Identify which cell holds the provided text, then report its (x, y) central coordinate. 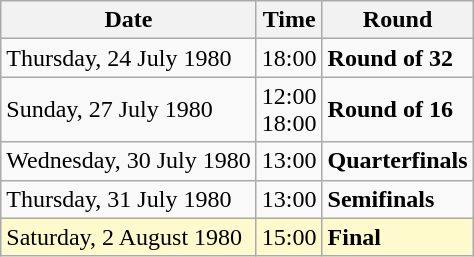
Round of 16 (398, 110)
12:0018:00 (289, 110)
Thursday, 24 July 1980 (129, 58)
Final (398, 237)
15:00 (289, 237)
Semifinals (398, 199)
Saturday, 2 August 1980 (129, 237)
Sunday, 27 July 1980 (129, 110)
Wednesday, 30 July 1980 (129, 161)
Round of 32 (398, 58)
18:00 (289, 58)
Thursday, 31 July 1980 (129, 199)
Time (289, 20)
Quarterfinals (398, 161)
Date (129, 20)
Round (398, 20)
